Detect which cell encompasses the target text, then output its [X, Y] center coordinate. 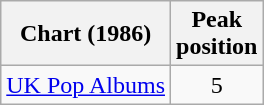
UK Pop Albums [86, 85]
5 [217, 85]
Peakposition [217, 34]
Chart (1986) [86, 34]
